For the text-containing cell, return its midpoint in (x, y) coordinate format. 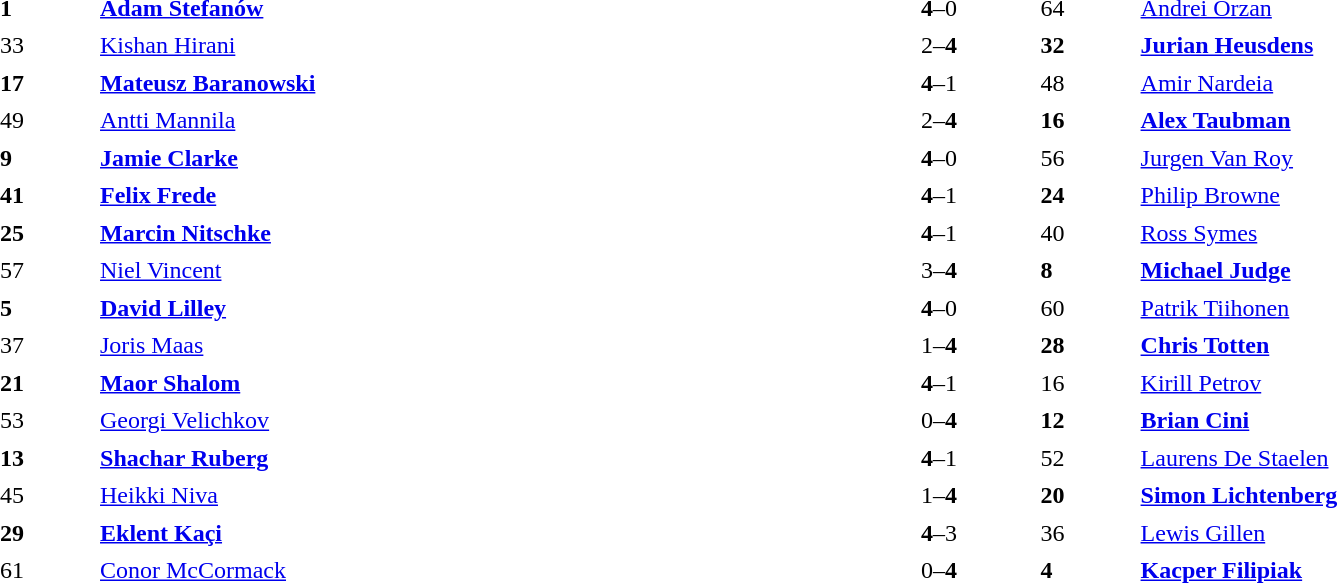
3–4 (938, 271)
Mateusz Baranowski (469, 83)
Shachar Ruberg (469, 458)
0–4 (938, 421)
40 (1086, 233)
12 (1086, 421)
David Lilley (469, 308)
Joris Maas (469, 345)
52 (1086, 458)
Antti Mannila (469, 121)
Georgi Velichkov (469, 421)
Eklent Kaçi (469, 533)
Niel Vincent (469, 271)
Heikki Niva (469, 495)
36 (1086, 533)
8 (1086, 271)
60 (1086, 308)
Felix Frede (469, 195)
4–3 (938, 533)
28 (1086, 345)
Marcin Nitschke (469, 233)
48 (1086, 83)
24 (1086, 195)
Kishan Hirani (469, 45)
Jamie Clarke (469, 158)
20 (1086, 495)
56 (1086, 158)
Maor Shalom (469, 383)
32 (1086, 45)
